Provide the [X, Y] coordinate of the cell's center where the given text is located.  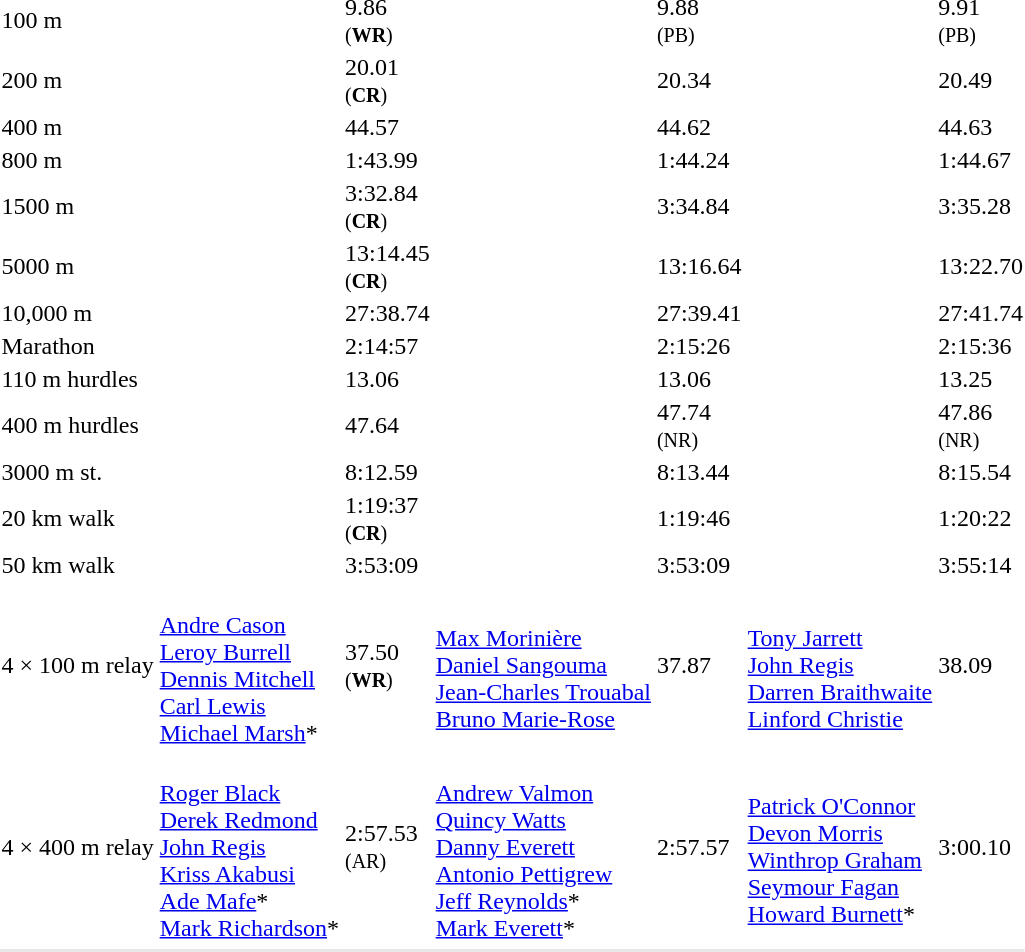
47.64 [387, 426]
Max MorinièreDaniel SangoumaJean-Charles TrouabalBruno Marie-Rose [543, 666]
47.74(NR) [699, 426]
2:15:36 [981, 346]
13:16.64 [699, 266]
2:57.57 [699, 847]
1500 m [78, 206]
1:44.24 [699, 160]
47.86(NR) [981, 426]
Tony JarrettJohn RegisDarren BraithwaiteLinford Christie [840, 666]
1:19:46 [699, 518]
Patrick O'ConnorDevon MorrisWinthrop GrahamSeymour FaganHoward Burnett* [840, 847]
3:34.84 [699, 206]
Roger BlackDerek RedmondJohn RegisKriss AkabusiAde Mafe*Mark Richardson* [249, 847]
3000 m st. [78, 472]
1:20:22 [981, 518]
1:43.99 [387, 160]
27:41.74 [981, 313]
3:35.28 [981, 206]
1:44.67 [981, 160]
44.62 [699, 127]
400 m [78, 127]
1:19:37(CR) [387, 518]
3:00.10 [981, 847]
44.63 [981, 127]
38.09 [981, 666]
Andre CasonLeroy BurrellDennis MitchellCarl LewisMichael Marsh* [249, 666]
20.49 [981, 80]
8:13.44 [699, 472]
3:32.84(CR) [387, 206]
8:15.54 [981, 472]
3:55:14 [981, 565]
400 m hurdles [78, 426]
4 × 400 m relay [78, 847]
20.34 [699, 80]
4 × 100 m relay [78, 666]
27:38.74 [387, 313]
2:15:26 [699, 346]
110 m hurdles [78, 379]
2:57.53(AR) [387, 847]
10,000 m [78, 313]
20.01(CR) [387, 80]
Andrew ValmonQuincy WattsDanny EverettAntonio PettigrewJeff Reynolds*Mark Everett* [543, 847]
200 m [78, 80]
5000 m [78, 266]
13:14.45(CR) [387, 266]
8:12.59 [387, 472]
13.25 [981, 379]
13:22.70 [981, 266]
800 m [78, 160]
Marathon [78, 346]
50 km walk [78, 565]
27:39.41 [699, 313]
44.57 [387, 127]
20 km walk [78, 518]
2:14:57 [387, 346]
37.50(WR) [387, 666]
37.87 [699, 666]
